Determine the (X, Y) coordinate at the center of the cell enclosing the given text.  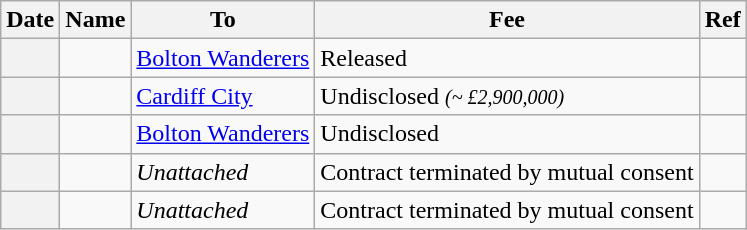
Name (96, 20)
Fee (507, 20)
Undisclosed (507, 134)
Undisclosed (~ £2,900,000) (507, 96)
Date (30, 20)
Released (507, 58)
To (223, 20)
Ref (722, 20)
Cardiff City (223, 96)
